Detect which cell encompasses the target text, then output its (X, Y) center coordinate. 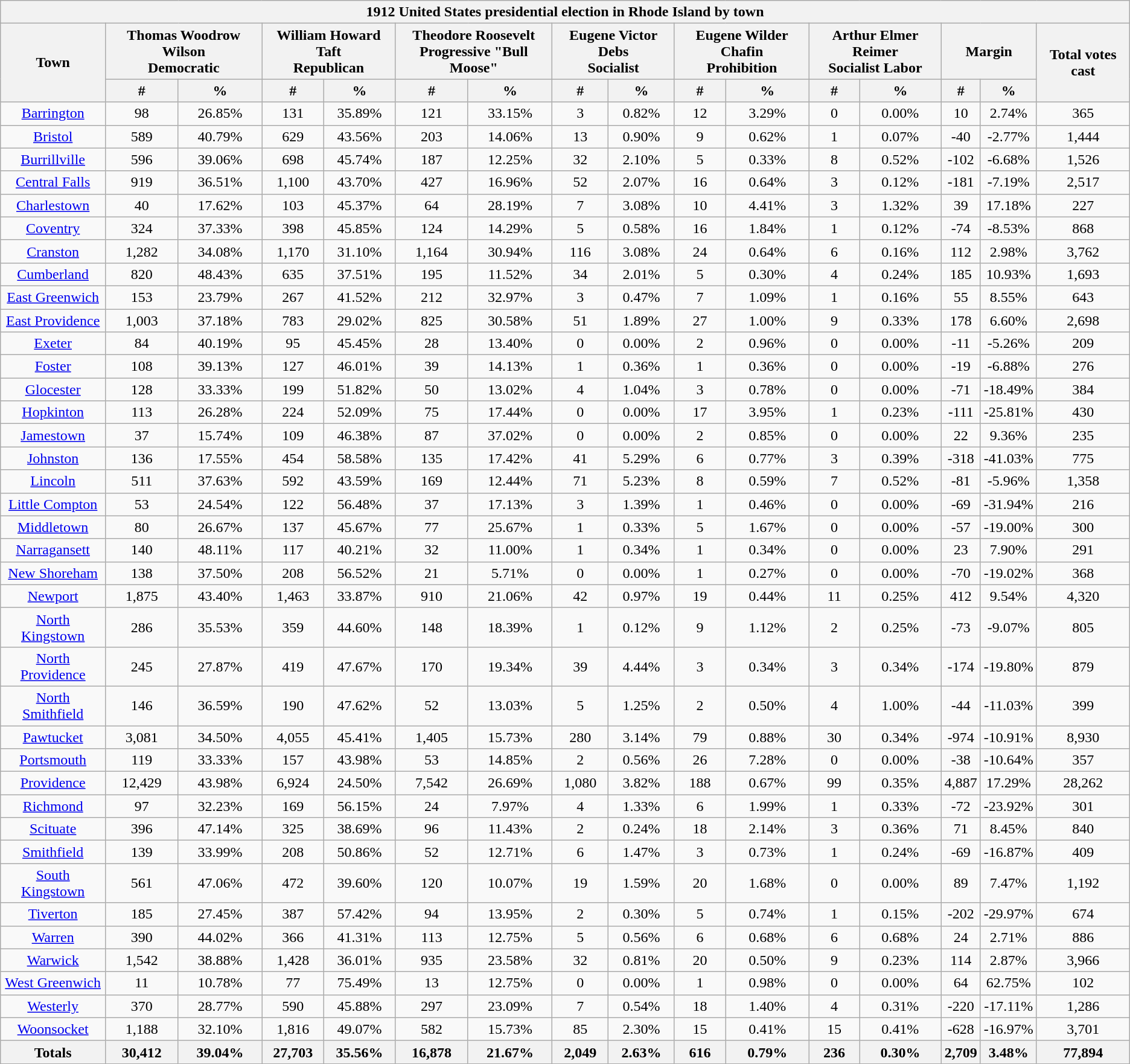
472 (293, 883)
William Howard TaftRepublican (328, 51)
-5.96% (1008, 481)
157 (293, 760)
23.58% (509, 960)
23 (961, 550)
-9.07% (1008, 627)
390 (142, 937)
28 (432, 344)
224 (293, 412)
1,282 (142, 251)
127 (293, 367)
7.90% (1008, 550)
Jamestown (53, 435)
9.54% (1008, 596)
-18.49% (1008, 389)
-19 (961, 367)
43.56% (359, 136)
128 (142, 389)
94 (432, 914)
6,924 (293, 783)
153 (142, 297)
3.48% (1008, 1052)
Totals (53, 1052)
-628 (961, 1029)
14.85% (509, 760)
2.63% (641, 1052)
1.59% (641, 883)
4,320 (1083, 596)
137 (293, 527)
36.51% (220, 182)
4,887 (961, 783)
10.78% (220, 983)
-57 (961, 527)
359 (293, 627)
-72 (961, 806)
33.99% (220, 852)
-73 (961, 627)
32.23% (220, 806)
2.71% (1008, 937)
190 (293, 705)
0.67% (768, 783)
820 (142, 274)
Cranston (53, 251)
-10.91% (1008, 737)
27.87% (220, 667)
42 (581, 596)
16,878 (432, 1052)
124 (432, 228)
51 (581, 321)
13.40% (509, 344)
-220 (961, 1006)
56.48% (359, 504)
47.06% (220, 883)
-174 (961, 667)
99 (834, 783)
297 (432, 1006)
Central Falls (53, 182)
45.67% (359, 527)
117 (293, 550)
365 (1083, 114)
0.07% (901, 136)
11.52% (509, 274)
3,966 (1083, 960)
1.33% (641, 806)
116 (581, 251)
0.98% (768, 983)
0.97% (641, 596)
58.58% (359, 458)
370 (142, 1006)
47.67% (359, 667)
1.67% (768, 527)
1.04% (641, 389)
30.58% (509, 321)
399 (1083, 705)
12,429 (142, 783)
245 (142, 667)
3.14% (641, 737)
40.79% (220, 136)
0.79% (768, 1052)
37.51% (359, 274)
47.14% (220, 829)
43.59% (359, 481)
0.85% (768, 435)
3,081 (142, 737)
Newport (53, 596)
44.02% (220, 937)
21.06% (509, 596)
2,049 (581, 1052)
-74 (961, 228)
Middletown (53, 527)
-25.81% (1008, 412)
2,698 (1083, 321)
Arthur Elmer ReimerSocialist Labor (875, 51)
3.95% (768, 412)
236 (834, 1052)
1.25% (641, 705)
17.29% (1008, 783)
27 (700, 321)
138 (142, 573)
235 (1083, 435)
47.62% (359, 705)
0.58% (641, 228)
368 (1083, 573)
0.88% (768, 737)
8,930 (1083, 737)
419 (293, 667)
2.01% (641, 274)
582 (432, 1029)
170 (432, 667)
6.60% (1008, 321)
35.53% (220, 627)
-11 (961, 344)
12.25% (509, 159)
17.18% (1008, 205)
Johnston (53, 458)
45.88% (359, 1006)
57.42% (359, 914)
-16.87% (1008, 852)
62.75% (1008, 983)
120 (432, 883)
-31.94% (1008, 504)
-71 (961, 389)
45.74% (359, 159)
398 (293, 228)
-7.19% (1008, 182)
75.49% (359, 983)
41.52% (359, 297)
1,693 (1083, 274)
596 (142, 159)
26.67% (220, 527)
97 (142, 806)
301 (1083, 806)
7.97% (509, 806)
7.47% (1008, 883)
New Shoreham (53, 573)
592 (293, 481)
32.10% (220, 1029)
79 (700, 737)
85 (581, 1029)
Eugene Victor DebsSocialist (613, 51)
-23.92% (1008, 806)
45.85% (359, 228)
Woonsocket (53, 1029)
27,703 (293, 1052)
-70 (961, 573)
96 (432, 829)
1,003 (142, 321)
37.50% (220, 573)
Exeter (53, 344)
40.21% (359, 550)
0.78% (768, 389)
0.39% (901, 458)
643 (1083, 297)
589 (142, 136)
28.77% (220, 1006)
-10.64% (1008, 760)
-11.03% (1008, 705)
Theodore RooseveltProgressive "Bull Moose" (474, 51)
Thomas Woodrow WilsonDemocratic (184, 51)
77,894 (1083, 1052)
East Greenwich (53, 297)
-318 (961, 458)
1,358 (1083, 481)
396 (142, 829)
119 (142, 760)
-17.11% (1008, 1006)
122 (293, 504)
-6.68% (1008, 159)
15.74% (220, 435)
36.59% (220, 705)
16.96% (509, 182)
North Providence (53, 667)
45.45% (359, 344)
48.43% (220, 274)
89 (961, 883)
109 (293, 435)
102 (1083, 983)
40.19% (220, 344)
-111 (961, 412)
1.84% (768, 228)
1.99% (768, 806)
Coventry (53, 228)
1.32% (901, 205)
357 (1083, 760)
17 (700, 412)
55 (961, 297)
North Kingstown (53, 627)
199 (293, 389)
0.35% (901, 783)
3,762 (1083, 251)
1,428 (293, 960)
50 (432, 389)
Warwick (53, 960)
698 (293, 159)
17.42% (509, 458)
9.36% (1008, 435)
5.29% (641, 458)
-974 (961, 737)
38.88% (220, 960)
Tiverton (53, 914)
276 (1083, 367)
33.15% (509, 114)
48.11% (220, 550)
-29.97% (1008, 914)
18.39% (509, 627)
1,164 (432, 251)
0.44% (768, 596)
West Greenwich (53, 983)
11.00% (509, 550)
2.30% (641, 1029)
26.69% (509, 783)
Pawtucket (53, 737)
24.50% (359, 783)
26 (700, 760)
148 (432, 627)
121 (432, 114)
430 (1083, 412)
30,412 (142, 1052)
136 (142, 458)
39.06% (220, 159)
98 (142, 114)
1,405 (432, 737)
Warren (53, 937)
840 (1083, 829)
384 (1083, 389)
4.41% (768, 205)
2.07% (641, 182)
2.14% (768, 829)
-19.00% (1008, 527)
Hopkinton (53, 412)
39.04% (220, 1052)
Scituate (53, 829)
629 (293, 136)
Little Compton (53, 504)
-6.88% (1008, 367)
4.44% (641, 667)
0.54% (641, 1006)
21.67% (509, 1052)
Narragansett (53, 550)
Richmond (53, 806)
0.90% (641, 136)
775 (1083, 458)
366 (293, 937)
409 (1083, 852)
13.02% (509, 389)
Providence (53, 783)
291 (1083, 550)
-38 (961, 760)
2.87% (1008, 960)
13.95% (509, 914)
387 (293, 914)
40 (142, 205)
919 (142, 182)
12.71% (509, 852)
37.02% (509, 435)
-44 (961, 705)
44.60% (359, 627)
14.13% (509, 367)
-19.80% (1008, 667)
28.19% (509, 205)
Bristol (53, 136)
0.15% (901, 914)
5.23% (641, 481)
590 (293, 1006)
0.82% (641, 114)
325 (293, 829)
East Providence (53, 321)
80 (142, 527)
1,875 (142, 596)
-19.02% (1008, 573)
75 (432, 412)
427 (432, 182)
212 (432, 297)
-2.77% (1008, 136)
33.87% (359, 596)
Portsmouth (53, 760)
1.47% (641, 852)
0.59% (768, 481)
0.46% (768, 504)
8.55% (1008, 297)
50.86% (359, 852)
34.50% (220, 737)
Glocester (53, 389)
45.41% (359, 737)
674 (1083, 914)
14.29% (509, 228)
Margin (989, 51)
56.15% (359, 806)
84 (142, 344)
43.40% (220, 596)
511 (142, 481)
0.47% (641, 297)
1,080 (581, 783)
412 (961, 596)
26.28% (220, 412)
10.93% (1008, 274)
25.67% (509, 527)
28,262 (1083, 783)
17.62% (220, 205)
Lincoln (53, 481)
1,188 (142, 1029)
1,192 (1083, 883)
2,709 (961, 1052)
454 (293, 458)
825 (432, 321)
Charlestown (53, 205)
1,286 (1083, 1006)
North Smithfield (53, 705)
286 (142, 627)
2,517 (1083, 182)
-181 (961, 182)
139 (142, 852)
112 (961, 251)
-8.53% (1008, 228)
39.60% (359, 883)
52.09% (359, 412)
Westerly (53, 1006)
0.77% (768, 458)
Eugene Wilder ChafinProhibition (741, 51)
300 (1083, 527)
616 (700, 1052)
31.10% (359, 251)
227 (1083, 205)
0.27% (768, 573)
195 (432, 274)
26.85% (220, 114)
0.81% (641, 960)
Foster (53, 367)
45.37% (359, 205)
1,542 (142, 960)
46.01% (359, 367)
30.94% (509, 251)
Cumberland (53, 274)
Barrington (53, 114)
12.44% (509, 481)
203 (432, 136)
-202 (961, 914)
-102 (961, 159)
1,816 (293, 1029)
27.45% (220, 914)
12 (700, 114)
37.63% (220, 481)
146 (142, 705)
1.68% (768, 883)
-41.03% (1008, 458)
7.28% (768, 760)
30 (834, 737)
0.74% (768, 914)
49.07% (359, 1029)
635 (293, 274)
23.79% (220, 297)
95 (293, 344)
140 (142, 550)
3.82% (641, 783)
1912 United States presidential election in Rhode Island by town (565, 12)
910 (432, 596)
267 (293, 297)
South Kingstown (53, 883)
34.08% (220, 251)
23.09% (509, 1006)
3,701 (1083, 1029)
5.71% (509, 573)
17.44% (509, 412)
35.56% (359, 1052)
7,542 (432, 783)
1,463 (293, 596)
0.62% (768, 136)
14.06% (509, 136)
-40 (961, 136)
209 (1083, 344)
39.13% (220, 367)
4,055 (293, 737)
0.73% (768, 852)
Burrillville (53, 159)
561 (142, 883)
114 (961, 960)
37.18% (220, 321)
178 (961, 321)
Total votes cast (1083, 63)
43.70% (359, 182)
187 (432, 159)
10.07% (509, 883)
-16.97% (1008, 1029)
38.69% (359, 829)
216 (1083, 504)
41.31% (359, 937)
46.38% (359, 435)
24.54% (220, 504)
21 (432, 573)
1.12% (768, 627)
34 (581, 274)
13.03% (509, 705)
87 (432, 435)
886 (1083, 937)
879 (1083, 667)
188 (700, 783)
19.34% (509, 667)
32.97% (509, 297)
0.96% (768, 344)
41 (581, 458)
1.39% (641, 504)
1,100 (293, 182)
8.45% (1008, 829)
103 (293, 205)
2.10% (641, 159)
Town (53, 63)
1.09% (768, 297)
324 (142, 228)
805 (1083, 627)
-5.26% (1008, 344)
131 (293, 114)
135 (432, 458)
0.31% (901, 1006)
1,526 (1083, 159)
1.89% (641, 321)
108 (142, 367)
Smithfield (53, 852)
1,170 (293, 251)
2.98% (1008, 251)
51.82% (359, 389)
868 (1083, 228)
1,444 (1083, 136)
37.33% (220, 228)
783 (293, 321)
280 (581, 737)
56.52% (359, 573)
36.01% (359, 960)
935 (432, 960)
17.55% (220, 458)
11.43% (509, 829)
22 (961, 435)
29.02% (359, 321)
-81 (961, 481)
2.74% (1008, 114)
1.40% (768, 1006)
17.13% (509, 504)
3.29% (768, 114)
35.89% (359, 114)
